Capture the cell that displays the provided text and extract its [x, y] central coordinate. 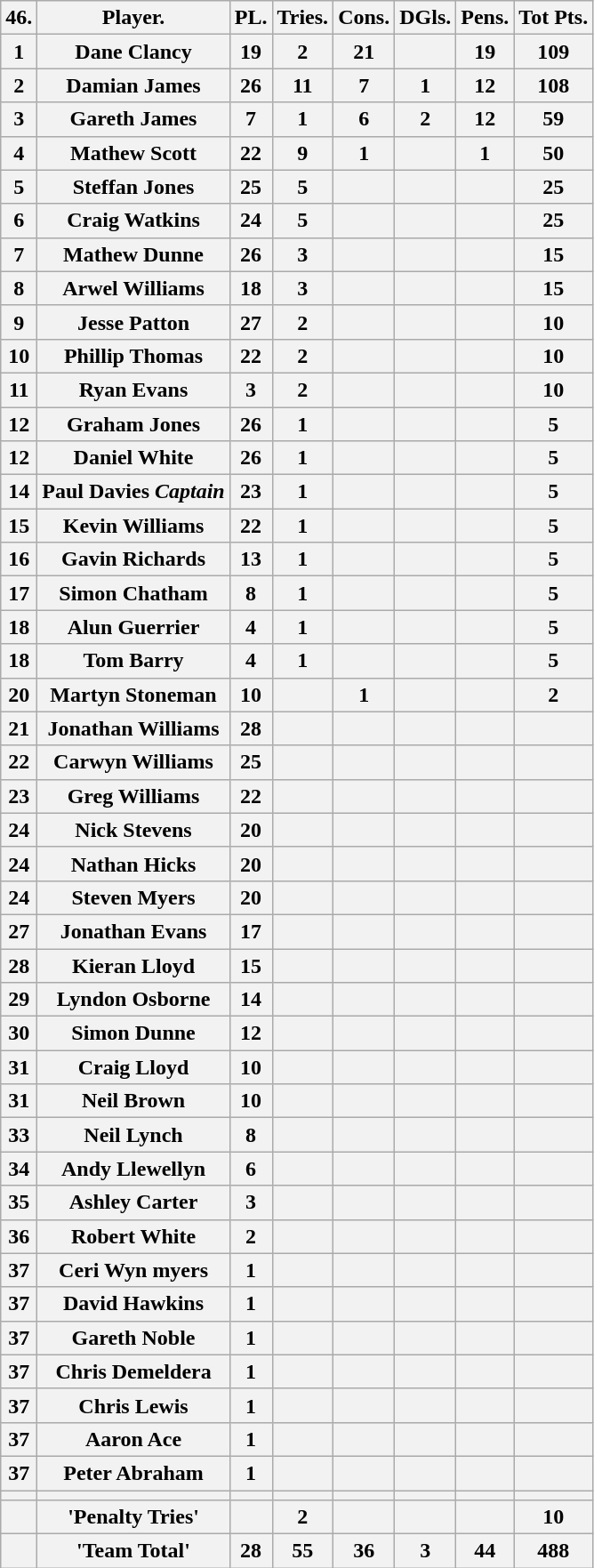
Cons. [365, 18]
Daniel White [133, 458]
108 [553, 85]
Ryan Evans [133, 390]
PL. [251, 18]
Tot Pts. [553, 18]
'Penalty Tries' [133, 1517]
Ashley Carter [133, 1202]
Simon Dunne [133, 1033]
Steven Myers [133, 897]
Simon Chatham [133, 593]
Gareth Noble [133, 1338]
Gavin Richards [133, 559]
33 [20, 1135]
Greg Williams [133, 796]
Kevin Williams [133, 526]
Robert White [133, 1236]
16 [20, 559]
'Team Total' [133, 1551]
Steffan Jones [133, 187]
59 [553, 119]
David Hawkins [133, 1304]
Pens. [486, 18]
DGls. [425, 18]
488 [553, 1551]
Gareth James [133, 119]
Jonathan Williams [133, 728]
Chris Demeldera [133, 1371]
Andy Llewellyn [133, 1169]
Alun Guerrier [133, 627]
Aaron Ace [133, 1439]
13 [251, 559]
Nathan Hicks [133, 864]
50 [553, 153]
Mathew Dunne [133, 254]
Player. [133, 18]
46. [20, 18]
55 [302, 1551]
Phillip Thomas [133, 356]
Paul Davies Captain [133, 492]
Tom Barry [133, 661]
Chris Lewis [133, 1405]
34 [20, 1169]
Neil Brown [133, 1101]
Kieran Lloyd [133, 965]
Lyndon Osborne [133, 1000]
Arwel Williams [133, 288]
30 [20, 1033]
Dane Clancy [133, 52]
Tries. [302, 18]
Jonathan Evans [133, 931]
44 [486, 1551]
29 [20, 1000]
109 [553, 52]
Nick Stevens [133, 830]
Mathew Scott [133, 153]
Damian James [133, 85]
Carwyn Williams [133, 762]
Graham Jones [133, 424]
Ceri Wyn myers [133, 1270]
Jesse Patton [133, 322]
Neil Lynch [133, 1135]
Martyn Stoneman [133, 695]
Craig Lloyd [133, 1067]
Peter Abraham [133, 1473]
35 [20, 1202]
Craig Watkins [133, 221]
